Capture the cell that displays the provided text and extract its [x, y] central coordinate. 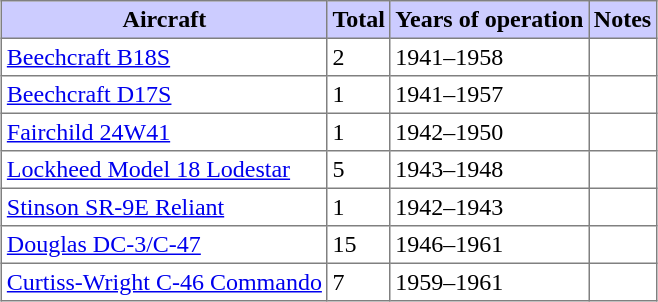
Lockheed Model 18 Lodestar [165, 170]
Curtiss-Wright C-46 Commando [165, 282]
5 [358, 170]
1942–1943 [489, 207]
Notes [623, 20]
1946–1961 [489, 245]
2 [358, 57]
15 [358, 245]
1942–1950 [489, 132]
1959–1961 [489, 282]
1943–1948 [489, 170]
7 [358, 282]
Aircraft [165, 20]
Beechcraft D17S [165, 95]
1941–1957 [489, 95]
Total [358, 20]
Douglas DC-3/C-47 [165, 245]
Stinson SR-9E Reliant [165, 207]
Years of operation [489, 20]
Beechcraft B18S [165, 57]
1941–1958 [489, 57]
Fairchild 24W41 [165, 132]
